Detect which cell encompasses the target text, then output its [X, Y] center coordinate. 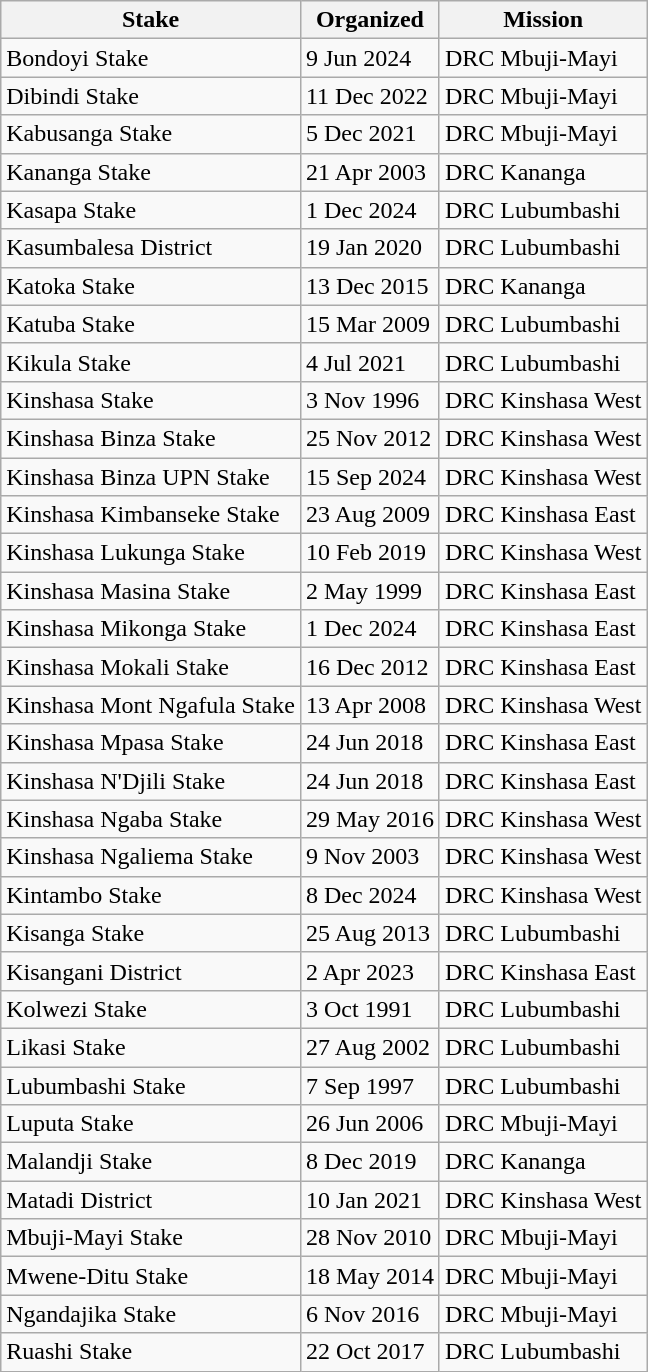
Stake [151, 20]
Kinshasa Mpasa Stake [151, 743]
Kolwezi Stake [151, 1009]
Organized [370, 20]
Kasumbalesa District [151, 248]
15 Mar 2009 [370, 324]
3 Nov 1996 [370, 400]
Likasi Stake [151, 1047]
2 May 1999 [370, 591]
Kintambo Stake [151, 895]
28 Nov 2010 [370, 1238]
25 Aug 2013 [370, 933]
Kisanga Stake [151, 933]
2 Apr 2023 [370, 971]
Lubumbashi Stake [151, 1085]
7 Sep 1997 [370, 1085]
Kinshasa Mont Ngafula Stake [151, 705]
13 Apr 2008 [370, 705]
16 Dec 2012 [370, 667]
Luputa Stake [151, 1124]
9 Nov 2003 [370, 857]
Malandji Stake [151, 1162]
13 Dec 2015 [370, 286]
Kinshasa Kimbanseke Stake [151, 515]
Kisangani District [151, 971]
Katoka Stake [151, 286]
Dibindi Stake [151, 96]
23 Aug 2009 [370, 515]
22 Oct 2017 [370, 1352]
Kinshasa Lukunga Stake [151, 553]
Kinshasa Binza Stake [151, 438]
Kinshasa Mokali Stake [151, 667]
Kinshasa Ngaba Stake [151, 819]
Mission [542, 20]
Mwene-Ditu Stake [151, 1276]
Kinshasa Mikonga Stake [151, 629]
Mbuji-Mayi Stake [151, 1238]
19 Jan 2020 [370, 248]
6 Nov 2016 [370, 1314]
26 Jun 2006 [370, 1124]
Matadi District [151, 1200]
Kinshasa Masina Stake [151, 591]
Katuba Stake [151, 324]
21 Apr 2003 [370, 172]
Kinshasa Binza UPN Stake [151, 477]
Kinshasa Stake [151, 400]
Bondoyi Stake [151, 58]
3 Oct 1991 [370, 1009]
5 Dec 2021 [370, 134]
Kananga Stake [151, 172]
Ngandajika Stake [151, 1314]
4 Jul 2021 [370, 362]
8 Dec 2024 [370, 895]
Kasapa Stake [151, 210]
10 Jan 2021 [370, 1200]
15 Sep 2024 [370, 477]
Kinshasa N'Djili Stake [151, 781]
9 Jun 2024 [370, 58]
Kikula Stake [151, 362]
18 May 2014 [370, 1276]
8 Dec 2019 [370, 1162]
11 Dec 2022 [370, 96]
25 Nov 2012 [370, 438]
27 Aug 2002 [370, 1047]
Ruashi Stake [151, 1352]
29 May 2016 [370, 819]
Kabusanga Stake [151, 134]
10 Feb 2019 [370, 553]
Kinshasa Ngaliema Stake [151, 857]
